Identify which cell holds the provided text, then report its (X, Y) central coordinate. 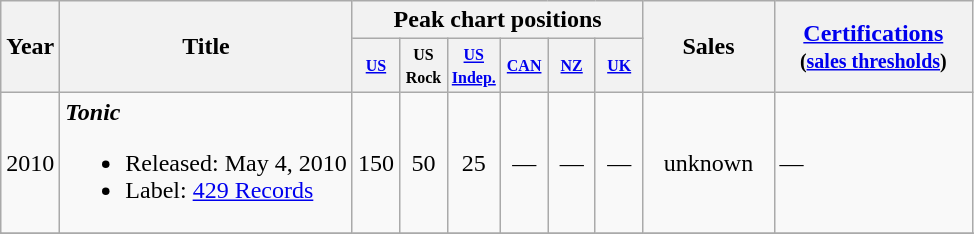
50 (424, 163)
unknown (708, 163)
TonicReleased: May 4, 2010Label: 429 Records (206, 163)
25 (474, 163)
150 (376, 163)
Year (30, 47)
CAN (524, 66)
US Indep. (474, 66)
US Rock (424, 66)
UK (619, 66)
2010 (30, 163)
NZ (572, 66)
Sales (708, 47)
Peak chart positions (498, 20)
Certifications(sales thresholds) (874, 47)
Title (206, 47)
US (376, 66)
